Determine the (x, y) coordinate at the center of the cell enclosing the given text.  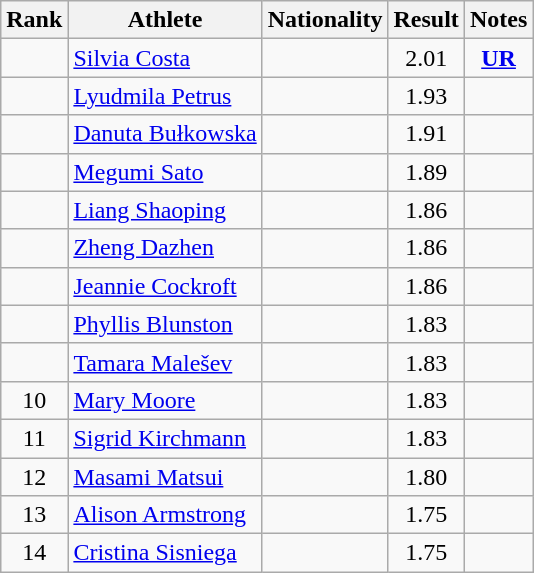
Notes (498, 20)
Masami Matsui (165, 477)
UR (498, 58)
1.91 (426, 134)
Athlete (165, 20)
1.89 (426, 172)
13 (34, 515)
Sigrid Kirchmann (165, 438)
Nationality (325, 20)
11 (34, 438)
Rank (34, 20)
Cristina Sisniega (165, 553)
Alison Armstrong (165, 515)
14 (34, 553)
10 (34, 400)
Jeannie Cockroft (165, 286)
12 (34, 477)
Phyllis Blunston (165, 324)
Zheng Dazhen (165, 248)
Megumi Sato (165, 172)
Silvia Costa (165, 58)
Liang Shaoping (165, 210)
Result (426, 20)
Danuta Bułkowska (165, 134)
Tamara Malešev (165, 362)
1.93 (426, 96)
1.80 (426, 477)
2.01 (426, 58)
Lyudmila Petrus (165, 96)
Mary Moore (165, 400)
